Scan for the cell matching the given text and deliver its [X, Y] coordinate at center. 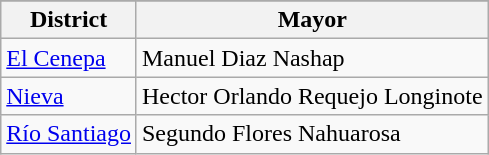
Mayor [312, 20]
District [69, 20]
Segundo Flores Nahuarosa [312, 134]
El Cenepa [69, 58]
Manuel Diaz Nashap [312, 58]
Río Santiago [69, 134]
Hector Orlando Requejo Longinote [312, 96]
Nieva [69, 96]
